Determine the [X, Y] coordinate at the center of the cell enclosing the given text.  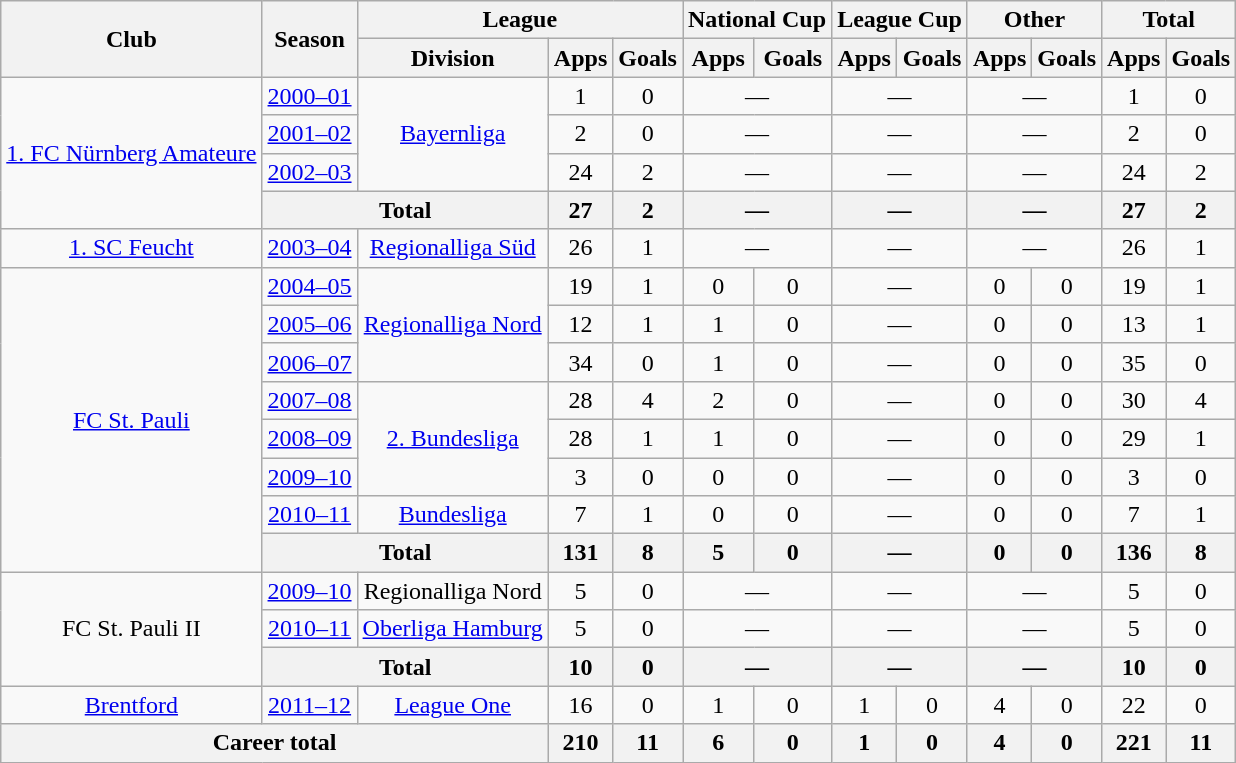
2001–02 [310, 134]
Bayernliga [452, 134]
National Cup [756, 20]
2. Bundesliga [452, 438]
1. FC Nürnberg Amateure [132, 153]
League [520, 20]
13 [1134, 324]
2011–12 [310, 705]
2004–05 [310, 286]
Oberliga Hamburg [452, 629]
Bundesliga [452, 515]
Season [310, 39]
6 [718, 743]
12 [580, 324]
29 [1134, 438]
2006–07 [310, 362]
34 [580, 362]
30 [1134, 400]
Regionalliga Süd [452, 248]
Career total [275, 743]
Other [1034, 20]
210 [580, 743]
131 [580, 553]
FC St. Pauli [132, 419]
Club [132, 39]
136 [1134, 553]
League One [452, 705]
Brentford [132, 705]
League Cup [900, 20]
35 [1134, 362]
2002–03 [310, 172]
22 [1134, 705]
2008–09 [310, 438]
16 [580, 705]
221 [1134, 743]
Division [452, 58]
2005–06 [310, 324]
1. SC Feucht [132, 248]
2003–04 [310, 248]
2007–08 [310, 400]
2000–01 [310, 96]
FC St. Pauli II [132, 629]
